Determine the [x, y] coordinate at the center of the cell enclosing the given text.  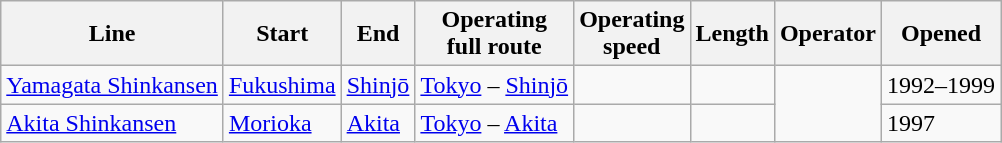
Morioka [282, 123]
Shinjō [378, 85]
Akita [378, 123]
Line [112, 34]
Fukushima [282, 85]
End [378, 34]
Akita Shinkansen [112, 123]
Operator [828, 34]
Operatingfull route [494, 34]
Start [282, 34]
Operatingspeed [632, 34]
1997 [940, 123]
1992–1999 [940, 85]
Opened [940, 34]
Yamagata Shinkansen [112, 85]
Length [732, 34]
Tokyo – Shinjō [494, 85]
Tokyo – Akita [494, 123]
